Identify which cell holds the provided text, then report its (X, Y) central coordinate. 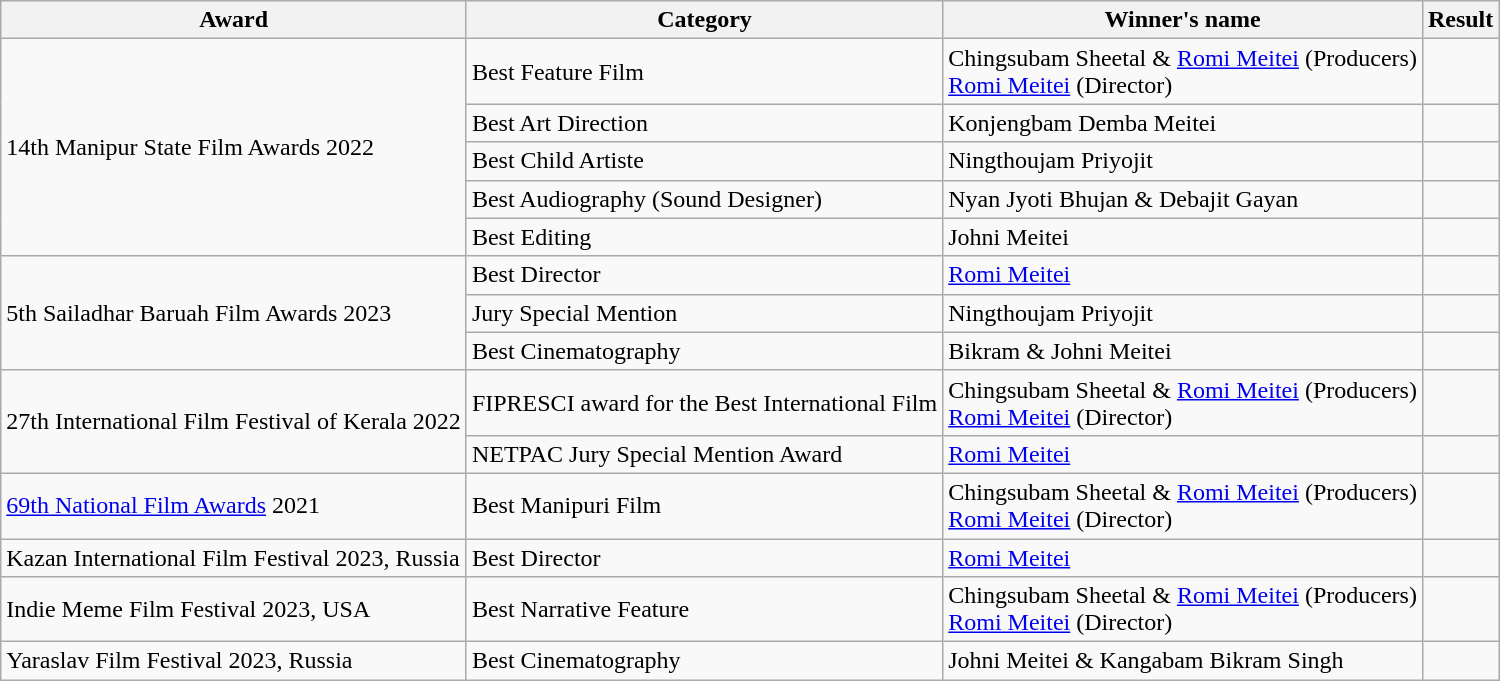
Best Feature Film (704, 72)
14th Manipur State Film Awards 2022 (234, 148)
Award (234, 20)
Best Child Artiste (704, 161)
5th Sailadhar Baruah Film Awards 2023 (234, 313)
FIPRESCI award for the Best International Film (704, 402)
Best Audiography (Sound Designer) (704, 199)
Category (704, 20)
Nyan Jyoti Bhujan & Debajit Gayan (1183, 199)
Best Narrative Feature (704, 610)
Best Editing (704, 237)
Johni Meitei (1183, 237)
Jury Special Mention (704, 313)
Best Manipuri Film (704, 506)
69th National Film Awards 2021 (234, 506)
Result (1460, 20)
Kazan International Film Festival 2023, Russia (234, 557)
Johni Meitei & Kangabam Bikram Singh (1183, 661)
Indie Meme Film Festival 2023, USA (234, 610)
Winner's name (1183, 20)
27th International Film Festival of Kerala 2022 (234, 422)
NETPAC Jury Special Mention Award (704, 454)
Bikram & Johni Meitei (1183, 351)
Best Art Direction (704, 123)
Konjengbam Demba Meitei (1183, 123)
Yaraslav Film Festival 2023, Russia (234, 661)
